Find where the given text appears and provide that cell's center as (X, Y) coordinate. 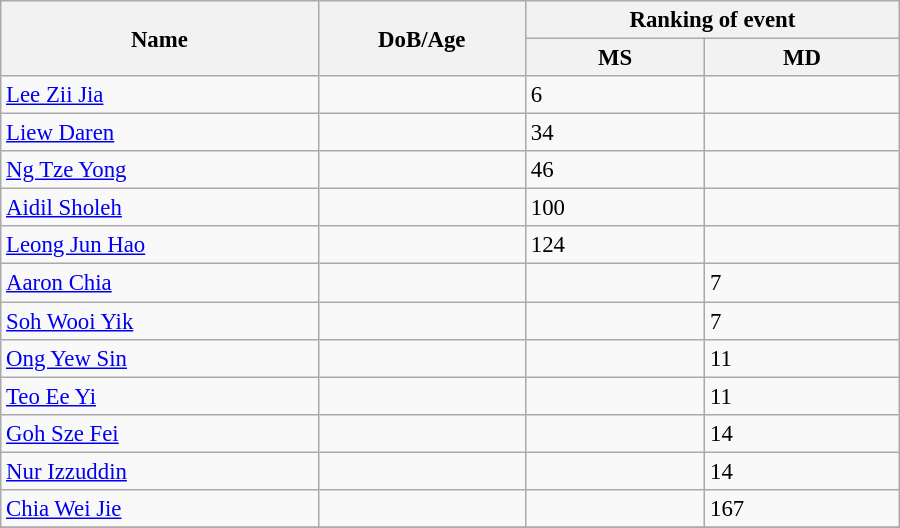
MS (616, 58)
MD (802, 58)
Ranking of event (713, 20)
Aaron Chia (160, 283)
Aidil Sholeh (160, 208)
6 (616, 95)
Teo Ee Yi (160, 396)
Goh Sze Fei (160, 433)
100 (616, 208)
Soh Wooi Yik (160, 321)
34 (616, 133)
Leong Jun Hao (160, 245)
Ong Yew Sin (160, 358)
DoB/Age (422, 38)
46 (616, 170)
Chia Wei Jie (160, 509)
Lee Zii Jia (160, 95)
Name (160, 38)
Liew Daren (160, 133)
Nur Izzuddin (160, 471)
167 (802, 509)
124 (616, 245)
Ng Tze Yong (160, 170)
